Search for the cell housing the specified text and yield its (x, y) center coordinate. 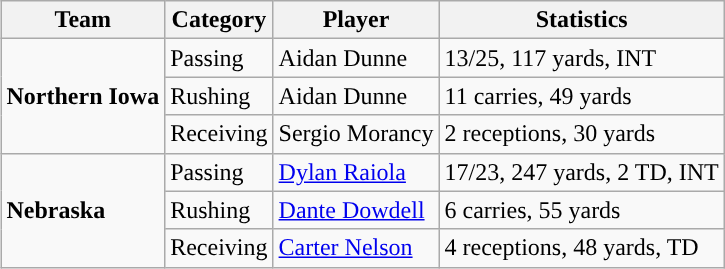
Statistics (582, 20)
Nebraska (83, 210)
11 carries, 49 yards (582, 96)
2 receptions, 30 yards (582, 134)
Dante Dowdell (356, 210)
6 carries, 55 yards (582, 210)
Sergio Morancy (356, 134)
13/25, 117 yards, INT (582, 58)
4 receptions, 48 yards, TD (582, 248)
17/23, 247 yards, 2 TD, INT (582, 172)
Northern Iowa (83, 96)
Category (219, 20)
Player (356, 20)
Team (83, 20)
Carter Nelson (356, 248)
Dylan Raiola (356, 172)
